From the cell containing the given text, extract its center point as [X, Y] coordinate. 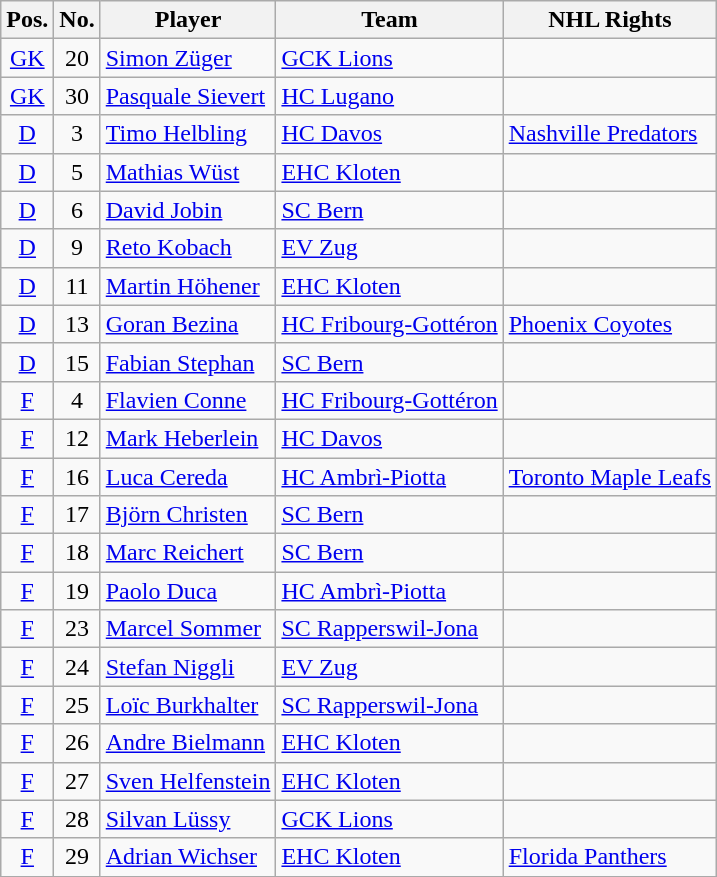
Silvan Lüssy [188, 819]
Timo Helbling [188, 134]
12 [77, 438]
NHL Rights [610, 20]
Mark Heberlein [188, 438]
13 [77, 324]
Andre Bielmann [188, 743]
9 [77, 248]
Loïc Burkhalter [188, 705]
23 [77, 629]
HC Lugano [390, 96]
Sven Helfenstein [188, 781]
Luca Cereda [188, 477]
4 [77, 400]
28 [77, 819]
Mathias Wüst [188, 172]
18 [77, 553]
5 [77, 172]
Fabian Stephan [188, 362]
Pos. [28, 20]
Florida Panthers [610, 857]
Phoenix Coyotes [610, 324]
Player [188, 20]
Paolo Duca [188, 591]
Marc Reichert [188, 553]
Reto Kobach [188, 248]
29 [77, 857]
11 [77, 286]
Nashville Predators [610, 134]
26 [77, 743]
24 [77, 667]
David Jobin [188, 210]
Pasquale Sievert [188, 96]
Marcel Sommer [188, 629]
30 [77, 96]
17 [77, 515]
Flavien Conne [188, 400]
Simon Züger [188, 58]
Toronto Maple Leafs [610, 477]
No. [77, 20]
15 [77, 362]
3 [77, 134]
Goran Bezina [188, 324]
25 [77, 705]
Stefan Niggli [188, 667]
16 [77, 477]
20 [77, 58]
6 [77, 210]
Adrian Wichser [188, 857]
27 [77, 781]
Martin Höhener [188, 286]
Björn Christen [188, 515]
Team [390, 20]
19 [77, 591]
